Return [x, y] of the center of cell containing provided text 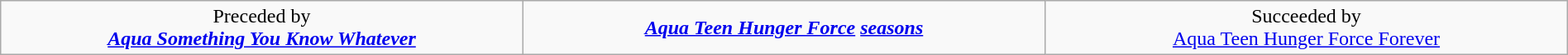
Preceded byAqua Something You Know Whatever [262, 28]
Succeeded byAqua Teen Hunger Force Forever [1307, 28]
Aqua Teen Hunger Force seasons [784, 28]
